Determine the [x, y] coordinate at the center of the cell enclosing the given text.  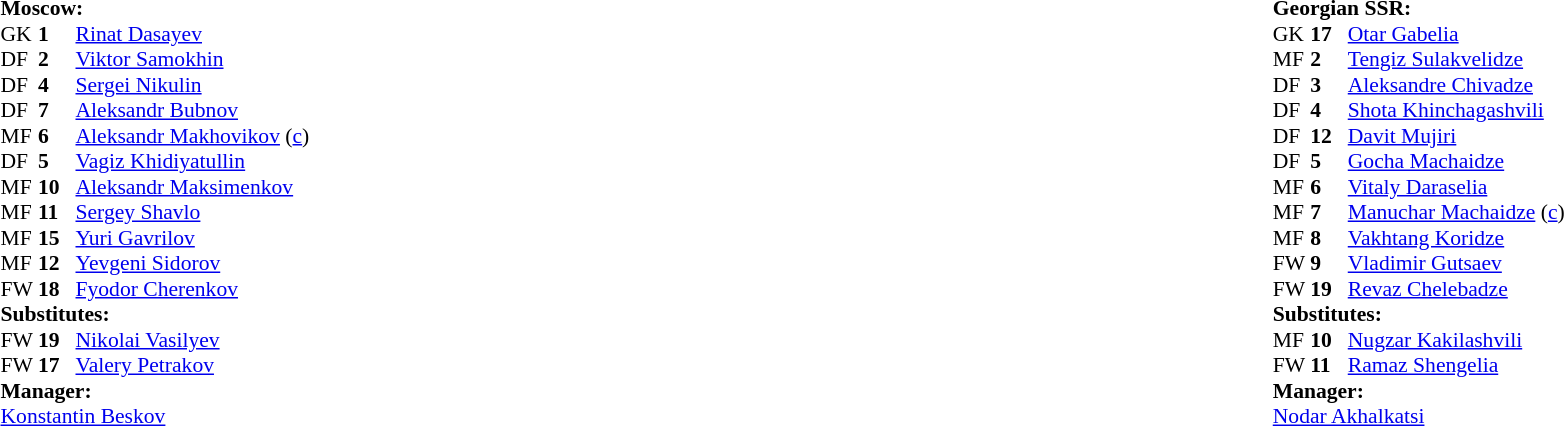
Aleksandr Makhovikov (c) [193, 136]
Fyodor Cherenkov [193, 289]
Rinat Dasayev [193, 34]
Aleksandr Maksimenkov [193, 187]
Valery Petrakov [193, 365]
3 [1329, 85]
Aleksandr Bubnov [193, 111]
1 [57, 34]
Vagiz Khidiyatullin [193, 161]
Sergei Nikulin [193, 85]
9 [1329, 263]
Yevgeni Sidorov [193, 263]
Nikolai Vasilyev [193, 340]
Sergey Shavlo [193, 213]
Viktor Samokhin [193, 59]
Manager: [154, 391]
Substitutes: [154, 315]
15 [57, 238]
18 [57, 289]
8 [1329, 238]
Yuri Gavrilov [193, 238]
